Detect which cell encompasses the target text, then output its (X, Y) center coordinate. 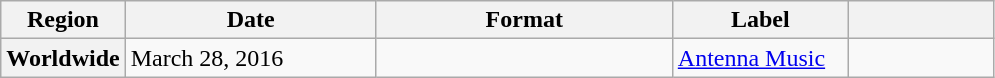
Label (760, 20)
Format (524, 20)
Worldwide (63, 58)
Date (250, 20)
March 28, 2016 (250, 58)
Antenna Music (760, 58)
Region (63, 20)
